Detect which cell encompasses the target text, then output its [X, Y] center coordinate. 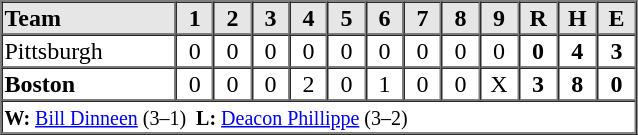
X [498, 84]
9 [498, 18]
Team [89, 18]
R [538, 18]
7 [422, 18]
H [578, 18]
Boston [89, 84]
E [616, 18]
Pittsburgh [89, 50]
W: Bill Dinneen (3–1) L: Deacon Phillippe (3–2) [319, 116]
6 [384, 18]
5 [347, 18]
